Determine the (X, Y) coordinate at the center of the cell enclosing the given text.  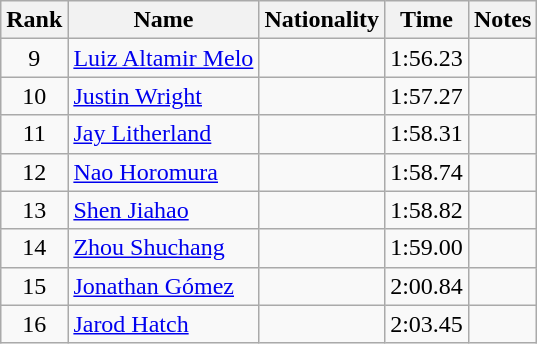
14 (34, 248)
2:03.45 (427, 324)
1:57.27 (427, 96)
Nao Horomura (164, 172)
Time (427, 20)
11 (34, 134)
16 (34, 324)
2:00.84 (427, 286)
Notes (502, 20)
Rank (34, 20)
Nationality (322, 20)
Zhou Shuchang (164, 248)
9 (34, 58)
Luiz Altamir Melo (164, 58)
1:58.31 (427, 134)
1:59.00 (427, 248)
12 (34, 172)
15 (34, 286)
1:56.23 (427, 58)
Name (164, 20)
Jonathan Gómez (164, 286)
Justin Wright (164, 96)
Shen Jiahao (164, 210)
1:58.82 (427, 210)
10 (34, 96)
Jarod Hatch (164, 324)
Jay Litherland (164, 134)
1:58.74 (427, 172)
13 (34, 210)
